Output the [x, y] coordinate of the center of the cell containing the given text.  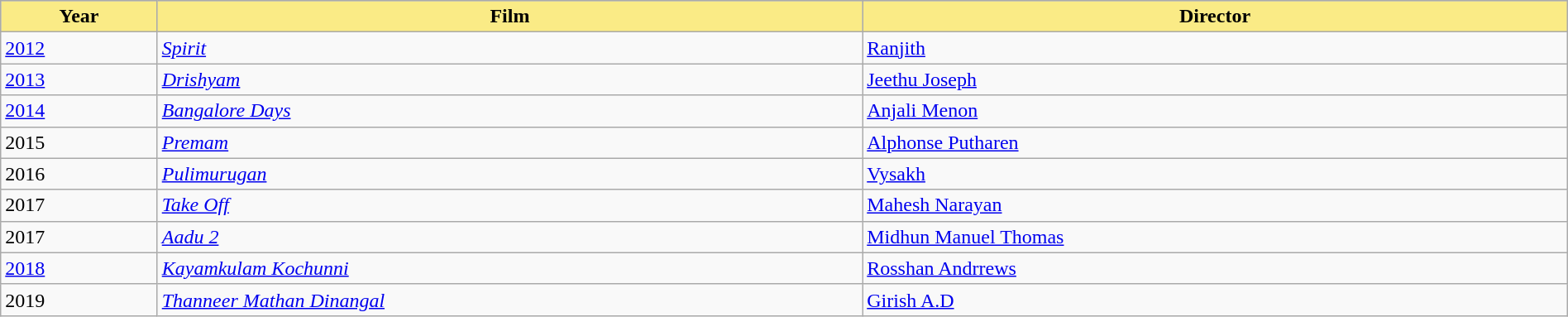
2014 [79, 111]
Jeethu Joseph [1216, 79]
Pulimurugan [509, 174]
2012 [79, 48]
Thanneer Mathan Dinangal [509, 300]
Girish A.D [1216, 300]
Aadu 2 [509, 237]
Ranjith [1216, 48]
Film [509, 17]
Bangalore Days [509, 111]
2016 [79, 174]
2013 [79, 79]
Alphonse Putharen [1216, 142]
2015 [79, 142]
Drishyam [509, 79]
Take Off [509, 205]
2019 [79, 300]
Rosshan Andrrews [1216, 268]
Vysakh [1216, 174]
2018 [79, 268]
Anjali Menon [1216, 111]
Spirit [509, 48]
Premam [509, 142]
Kayamkulam Kochunni [509, 268]
Year [79, 17]
Director [1216, 17]
Mahesh Narayan [1216, 205]
Midhun Manuel Thomas [1216, 237]
